Determine the [x, y] coordinate at the center of the cell enclosing the given text.  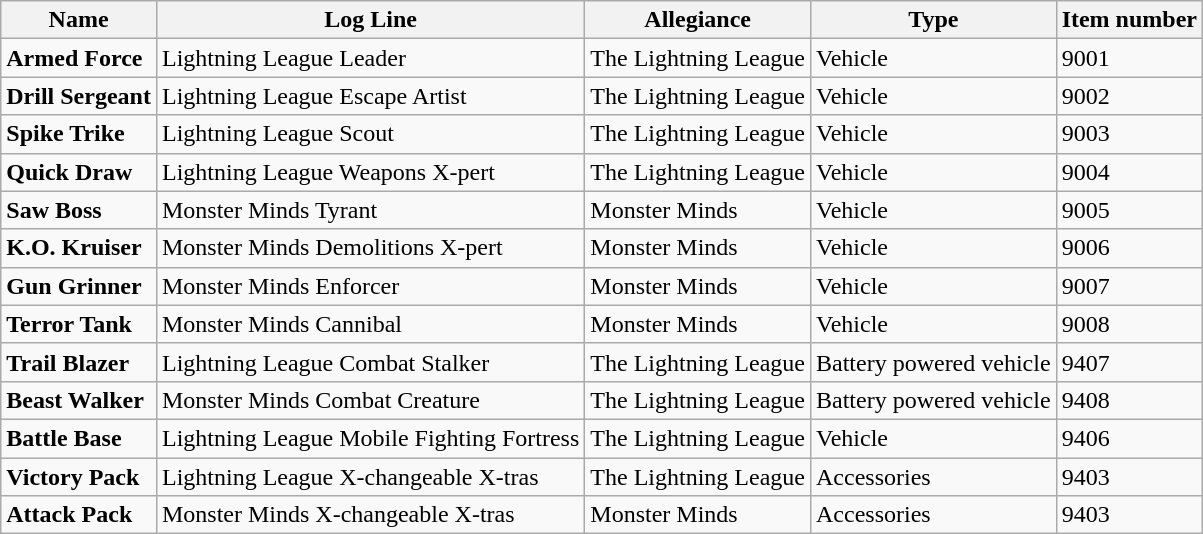
Allegiance [698, 20]
9408 [1129, 400]
Monster Minds Cannibal [370, 324]
Type [933, 20]
9008 [1129, 324]
Monster Minds Enforcer [370, 286]
Lightning League Leader [370, 58]
Attack Pack [79, 515]
9001 [1129, 58]
Log Line [370, 20]
Name [79, 20]
9007 [1129, 286]
Monster Minds Tyrant [370, 210]
Trail Blazer [79, 362]
Monster Minds X-changeable X-tras [370, 515]
Battle Base [79, 438]
Quick Draw [79, 172]
9003 [1129, 134]
Drill Sergeant [79, 96]
Monster Minds Combat Creature [370, 400]
Lightning League Mobile Fighting Fortress [370, 438]
9002 [1129, 96]
Spike Trike [79, 134]
9407 [1129, 362]
Gun Grinner [79, 286]
Saw Boss [79, 210]
9005 [1129, 210]
Terror Tank [79, 324]
Victory Pack [79, 477]
Armed Force [79, 58]
Lightning League Escape Artist [370, 96]
Item number [1129, 20]
Beast Walker [79, 400]
9006 [1129, 248]
9004 [1129, 172]
9406 [1129, 438]
Lightning League X-changeable X-tras [370, 477]
Lightning League Combat Stalker [370, 362]
Lightning League Weapons X-pert [370, 172]
Monster Minds Demolitions X-pert [370, 248]
K.O. Kruiser [79, 248]
Lightning League Scout [370, 134]
